Output the [X, Y] coordinate of the center of the cell containing the given text.  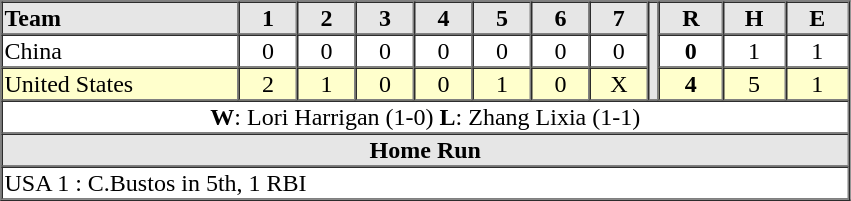
W: Lori Harrigan (1-0) L: Zhang Lixia (1-1) [426, 116]
Team [120, 18]
3 [385, 18]
E [818, 18]
X [619, 84]
Home Run [426, 150]
USA 1 : C.Bustos in 5th, 1 RBI [426, 182]
R [690, 18]
China [120, 50]
United States [120, 84]
6 [560, 18]
H [754, 18]
7 [619, 18]
